Provide the (x, y) coordinate of the cell's center where the given text is located.  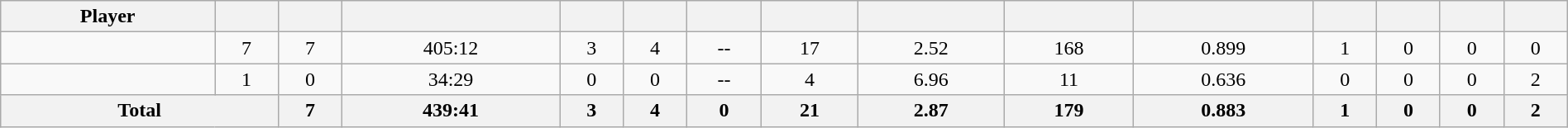
0.899 (1224, 48)
2.87 (931, 111)
405:12 (450, 48)
34:29 (450, 79)
0.636 (1224, 79)
Total (140, 111)
179 (1068, 111)
2.52 (931, 48)
21 (809, 111)
0.883 (1224, 111)
Player (108, 17)
11 (1068, 79)
439:41 (450, 111)
6.96 (931, 79)
168 (1068, 48)
17 (809, 48)
